Pinpoint the cell where the given text exists, returning its (x, y) midpoint coordinate. 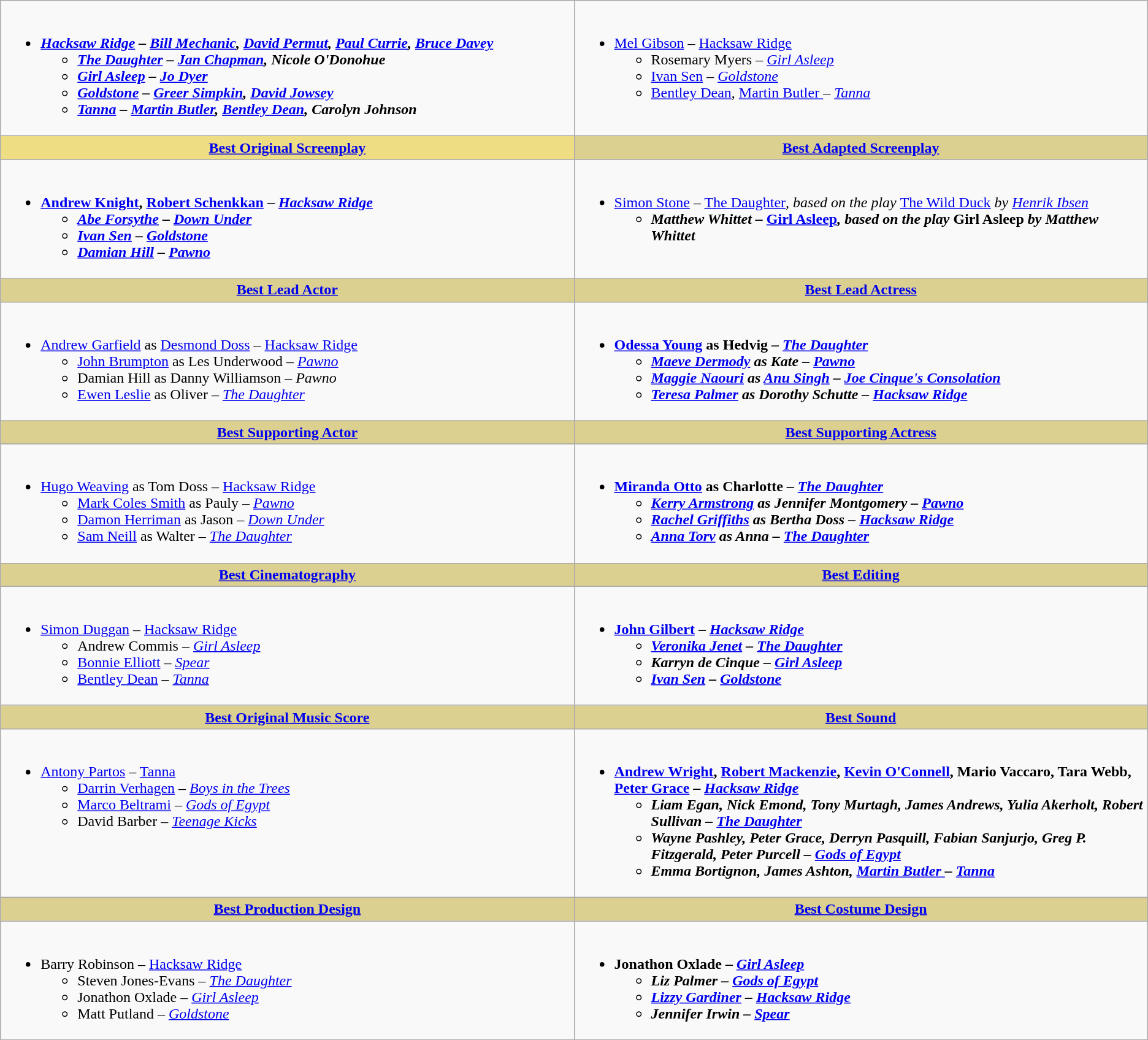
Antony Partos – TannaDarrin Verhagen – Boys in the TreesMarco Beltrami – Gods of EgyptDavid Barber – Teenage Kicks (287, 813)
Best Supporting Actress (861, 432)
Best Sound (861, 717)
Mel Gibson – Hacksaw RidgeRosemary Myers – Girl AsleepIvan Sen – GoldstoneBentley Dean, Martin Butler – Tanna (861, 69)
Best Production Design (287, 909)
Hugo Weaving as Tom Doss – Hacksaw RidgeMark Coles Smith as Pauly – PawnoDamon Herriman as Jason – Down UnderSam Neill as Walter – The Daughter (287, 503)
Best Adapted Screenplay (861, 148)
Best Lead Actress (861, 290)
Simon Duggan – Hacksaw RidgeAndrew Commis – Girl AsleepBonnie Elliott – SpearBentley Dean – Tanna (287, 646)
Best Cinematography (287, 575)
Andrew Knight, Robert Schenkkan – Hacksaw RidgeAbe Forsythe – Down UnderIvan Sen – GoldstoneDamian Hill – Pawno (287, 219)
Best Editing (861, 575)
Jonathon Oxlade – Girl AsleepLiz Palmer – Gods of EgyptLizzy Gardiner – Hacksaw RidgeJennifer Irwin – Spear (861, 981)
Barry Robinson – Hacksaw RidgeSteven Jones-Evans – The DaughterJonathon Oxlade – Girl AsleepMatt Putland – Goldstone (287, 981)
Best Supporting Actor (287, 432)
Best Original Screenplay (287, 148)
John Gilbert – Hacksaw RidgeVeronika Jenet – The DaughterKarryn de Cinque – Girl AsleepIvan Sen – Goldstone (861, 646)
Best Lead Actor (287, 290)
Best Costume Design (861, 909)
Best Original Music Score (287, 717)
